Identify which cell holds the provided text, then report its (X, Y) central coordinate. 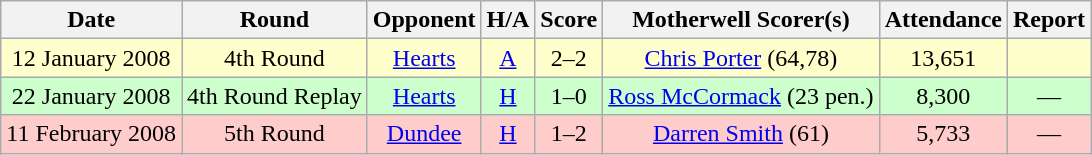
Attendance (943, 20)
1–2 (569, 134)
Darren Smith (61) (741, 134)
Score (569, 20)
Dundee (424, 134)
Chris Porter (64,78) (741, 58)
Ross McCormack (23 pen.) (741, 96)
Motherwell Scorer(s) (741, 20)
11 February 2008 (92, 134)
Report (1050, 20)
13,651 (943, 58)
4th Round Replay (275, 96)
4th Round (275, 58)
H/A (508, 20)
2–2 (569, 58)
Opponent (424, 20)
12 January 2008 (92, 58)
8,300 (943, 96)
1–0 (569, 96)
5,733 (943, 134)
A (508, 58)
5th Round (275, 134)
Date (92, 20)
Round (275, 20)
22 January 2008 (92, 96)
